From the cell containing the given text, extract its center point as (x, y) coordinate. 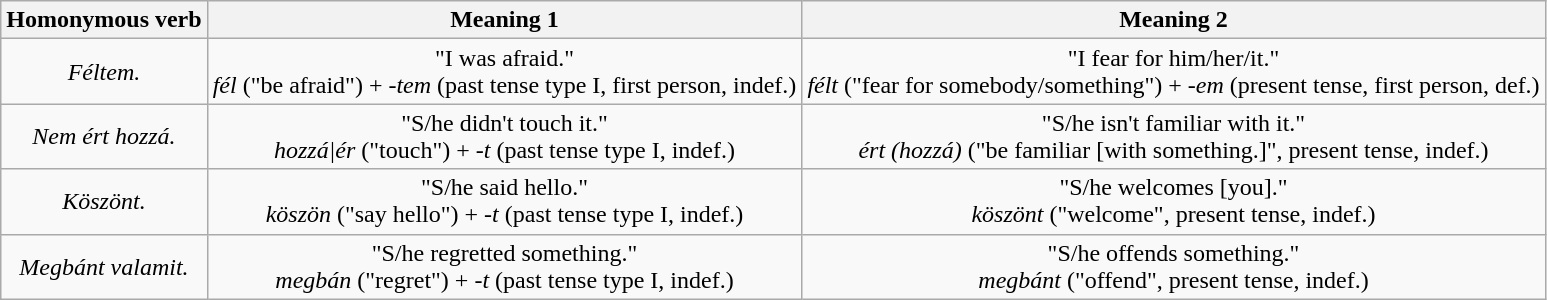
"S/he said hello."köszön ("say hello") + -t (past tense type I, indef.) (504, 202)
Meaning 1 (504, 20)
"I fear for him/her/it."félt ("fear for somebody/something") + -em (present tense, first person, def.) (1174, 72)
Megbánt valamit. (104, 266)
"S/he offends something."megbánt ("offend", present tense, indef.) (1174, 266)
"I was afraid."fél ("be afraid") + -tem (past tense type I, first person, indef.) (504, 72)
Nem ért hozzá. (104, 136)
Köszönt. (104, 202)
Féltem. (104, 72)
Homonymous verb (104, 20)
"S/he regretted something."megbán ("regret") + -t (past tense type I, indef.) (504, 266)
"S/he welcomes [you]."köszönt ("welcome", present tense, indef.) (1174, 202)
Meaning 2 (1174, 20)
"S/he isn't familiar with it."ért (hozzá) ("be familiar [with something.]", present tense, indef.) (1174, 136)
"S/he didn't touch it."hozzá|ér ("touch") + -t (past tense type I, indef.) (504, 136)
